Extract the (x, y) coordinate from the center of the cell holding the provided text.  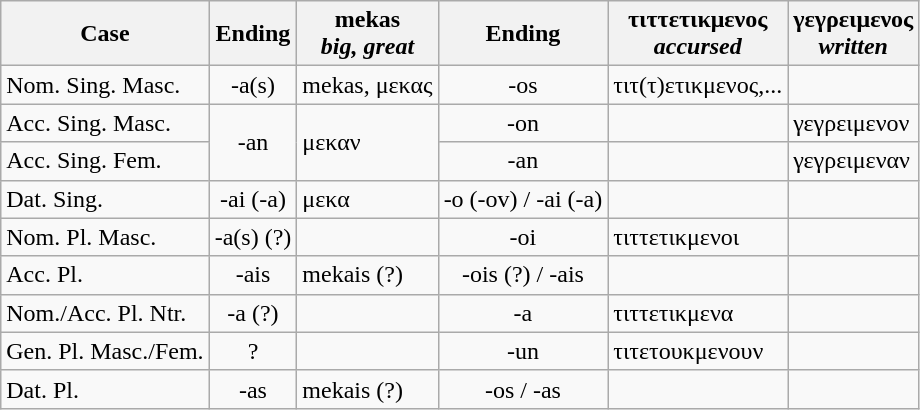
Acc. Sing. Fem. (105, 161)
τιττετικμενοι (698, 237)
Nom. Sing. Masc. (105, 85)
Gen. Pl. Masc./Fem. (105, 351)
mekas big, great (368, 34)
-ais (253, 275)
Acc. Sing. Masc. (105, 123)
-un (523, 351)
Nom. Pl. Masc. (105, 237)
-a (?) (253, 313)
-on (523, 123)
Dat. Pl. (105, 389)
Acc. Pl. (105, 275)
-a(s) (253, 85)
τιττετικμενος accursed (698, 34)
γεγρειμενον (854, 123)
γεγρειμεναν (854, 161)
-as (253, 389)
-os / -as (523, 389)
-ois (?) / -ais (523, 275)
-o (-ov) / -ai (-a) (523, 199)
τιτετουκμενουν (698, 351)
-a (523, 313)
-oi (523, 237)
-os (523, 85)
γεγρειμενος written (854, 34)
τιττετικμενα (698, 313)
Case (105, 34)
Dat. Sing. (105, 199)
-ai (-a) (253, 199)
-a(s) (?) (253, 237)
μεκαν (368, 142)
μεκα (368, 199)
mekas, μεκας (368, 85)
τιτ(τ)ετικμενος,... (698, 85)
? (253, 351)
Nom./Acc. Pl. Ntr. (105, 313)
